Detect which cell encompasses the target text, then output its [X, Y] center coordinate. 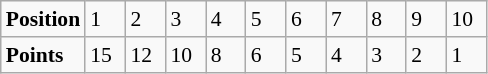
12 [145, 55]
9 [426, 19]
15 [105, 55]
7 [346, 19]
Position [43, 19]
Points [43, 55]
